Determine the [x, y] coordinate at the center of the cell enclosing the given text.  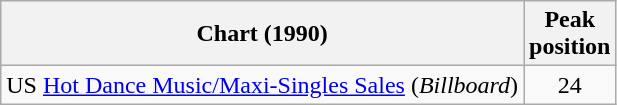
24 [570, 85]
Chart (1990) [262, 34]
Peakposition [570, 34]
US Hot Dance Music/Maxi-Singles Sales (Billboard) [262, 85]
